Scan for the cell matching the given text and deliver its [X, Y] coordinate at center. 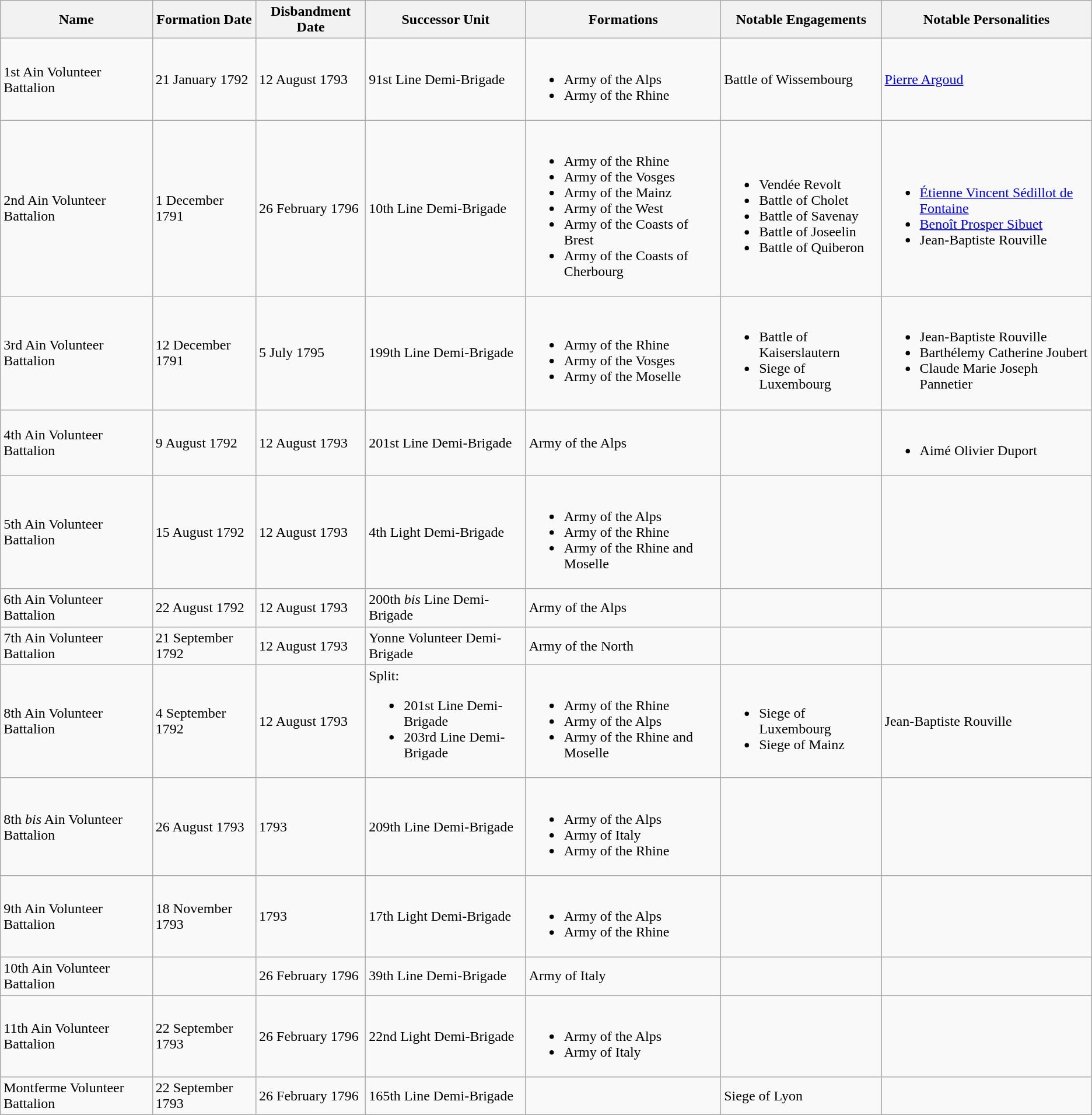
Army of the North [623, 645]
Jean-Baptiste RouvilleBarthélemy Catherine JoubertClaude Marie Joseph Pannetier [986, 353]
26 August 1793 [204, 826]
4th Ain Volunteer Battalion [77, 442]
Formation Date [204, 20]
5 July 1795 [311, 353]
209th Line Demi-Brigade [446, 826]
6th Ain Volunteer Battalion [77, 608]
22 August 1792 [204, 608]
8th Ain Volunteer Battalion [77, 721]
Pierre Argoud [986, 79]
Yonne Volunteer Demi-Brigade [446, 645]
Army of Italy [623, 976]
Montferme Volunteer Battalion [77, 1096]
17th Light Demi-Brigade [446, 916]
4 September 1792 [204, 721]
18 November 1793 [204, 916]
11th Ain Volunteer Battalion [77, 1036]
165th Line Demi-Brigade [446, 1096]
Siege of Lyon [801, 1096]
Successor Unit [446, 20]
Notable Engagements [801, 20]
8th bis Ain Volunteer Battalion [77, 826]
7th Ain Volunteer Battalion [77, 645]
Name [77, 20]
Formations [623, 20]
Aimé Olivier Duport [986, 442]
Siege of LuxembourgSiege of Mainz [801, 721]
2nd Ain Volunteer Battalion [77, 208]
4th Light Demi-Brigade [446, 532]
199th Line Demi-Brigade [446, 353]
9th Ain Volunteer Battalion [77, 916]
Vendée RevoltBattle of CholetBattle of SavenayBattle of JoseelinBattle of Quiberon [801, 208]
3rd Ain Volunteer Battalion [77, 353]
5th Ain Volunteer Battalion [77, 532]
Notable Personalities [986, 20]
1 December 1791 [204, 208]
Jean-Baptiste Rouville [986, 721]
1st Ain Volunteer Battalion [77, 79]
Disbandment Date [311, 20]
Army of the AlpsArmy of the RhineArmy of the Rhine and Moselle [623, 532]
10th Line Demi-Brigade [446, 208]
Battle of Wissembourg [801, 79]
12 December 1791 [204, 353]
Army of the RhineArmy of the VosgesArmy of the Moselle [623, 353]
Battle of KaiserslauternSiege of Luxembourg [801, 353]
Army of the AlpsArmy of Italy [623, 1036]
Étienne Vincent Sédillot de FontaineBenoît Prosper SibuetJean-Baptiste Rouville [986, 208]
Army of the RhineArmy of the VosgesArmy of the MainzArmy of the WestArmy of the Coasts of BrestArmy of the Coasts of Cherbourg [623, 208]
201st Line Demi-Brigade [446, 442]
22nd Light Demi-Brigade [446, 1036]
9 August 1792 [204, 442]
Army of the RhineArmy of the AlpsArmy of the Rhine and Moselle [623, 721]
Army of the AlpsArmy of ItalyArmy of the Rhine [623, 826]
10th Ain Volunteer Battalion [77, 976]
15 August 1792 [204, 532]
21 September 1792 [204, 645]
91st Line Demi-Brigade [446, 79]
Split:201st Line Demi-Brigade203rd Line Demi-Brigade [446, 721]
39th Line Demi-Brigade [446, 976]
200th bis Line Demi-Brigade [446, 608]
21 January 1792 [204, 79]
